Search for the cell housing the specified text and yield its (X, Y) center coordinate. 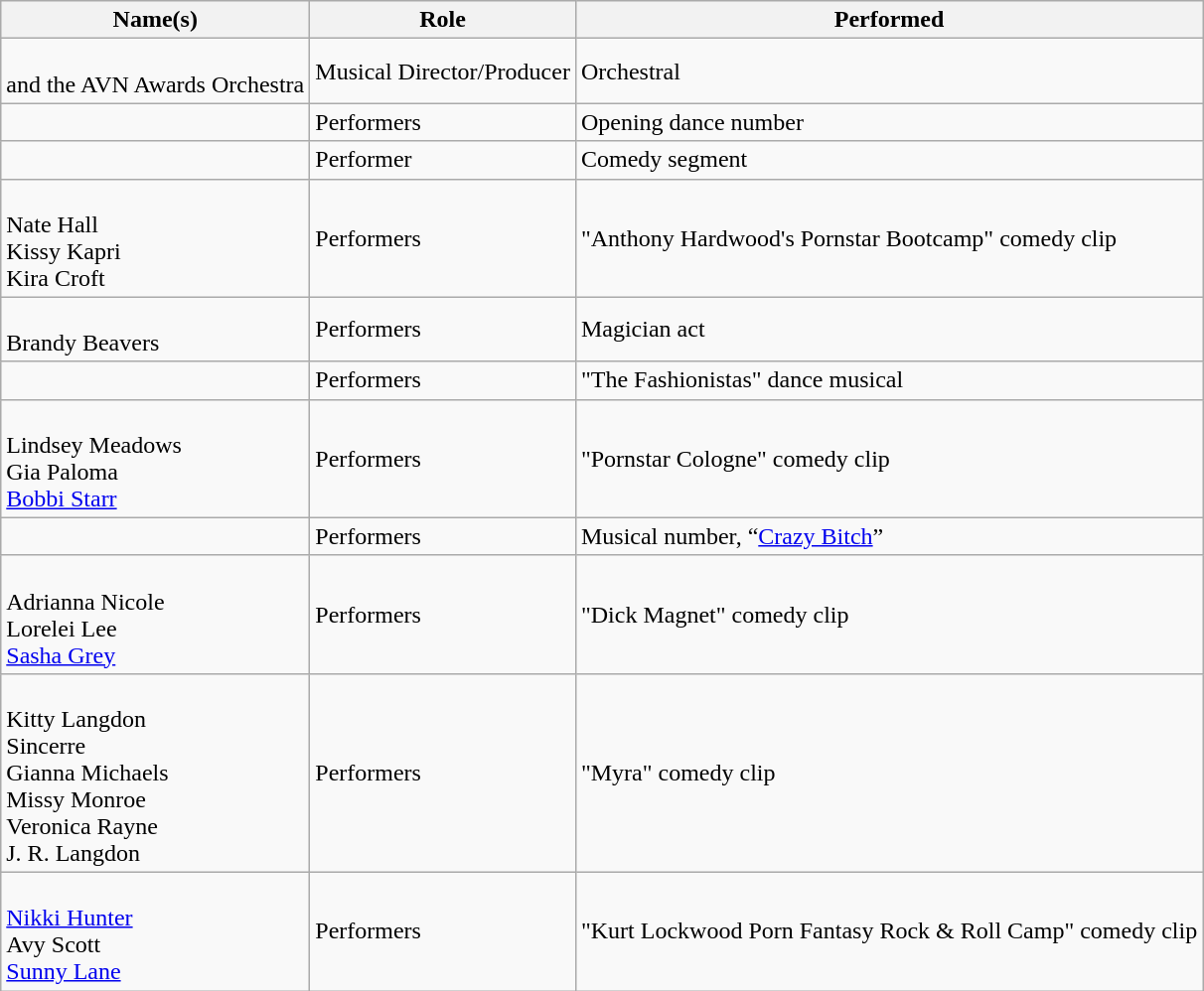
Musical Director/Producer (443, 71)
"Myra" comedy clip (888, 773)
Lindsey MeadowsGia PalomaBobbi Starr (155, 459)
Name(s) (155, 20)
Magician act (888, 330)
"Kurt Lockwood Porn Fantasy Rock & Roll Camp" comedy clip (888, 931)
Comedy segment (888, 160)
Nikki HunterAvy ScottSunny Lane (155, 931)
and the AVN Awards Orchestra (155, 71)
Opening dance number (888, 122)
Role (443, 20)
Performer (443, 160)
"Dick Magnet" comedy clip (888, 614)
Kitty LangdonSincerreGianna MichaelsMissy MonroeVeronica RayneJ. R. Langdon (155, 773)
Musical number, “Crazy Bitch” (888, 536)
"Pornstar Cologne" comedy clip (888, 459)
Brandy Beavers (155, 330)
"The Fashionistas" dance musical (888, 380)
Orchestral (888, 71)
"Anthony Hardwood's Pornstar Bootcamp" comedy clip (888, 238)
Performed (888, 20)
Adrianna NicoleLorelei LeeSasha Grey (155, 614)
Nate HallKissy KapriKira Croft (155, 238)
